For the text-containing cell, return its midpoint in (X, Y) coordinate format. 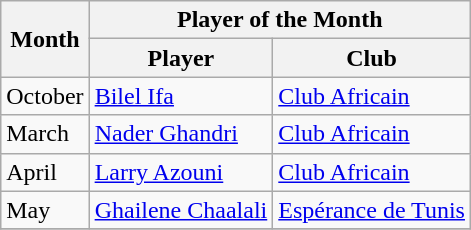
Espérance de Tunis (372, 210)
Month (45, 39)
May (45, 210)
Bilel Ifa (181, 96)
Player of the Month (280, 20)
Nader Ghandri (181, 134)
March (45, 134)
Larry Azouni (181, 172)
October (45, 96)
Club (372, 58)
Ghailene Chaalali (181, 210)
Player (181, 58)
April (45, 172)
